Search for the cell housing the specified text and yield its (X, Y) center coordinate. 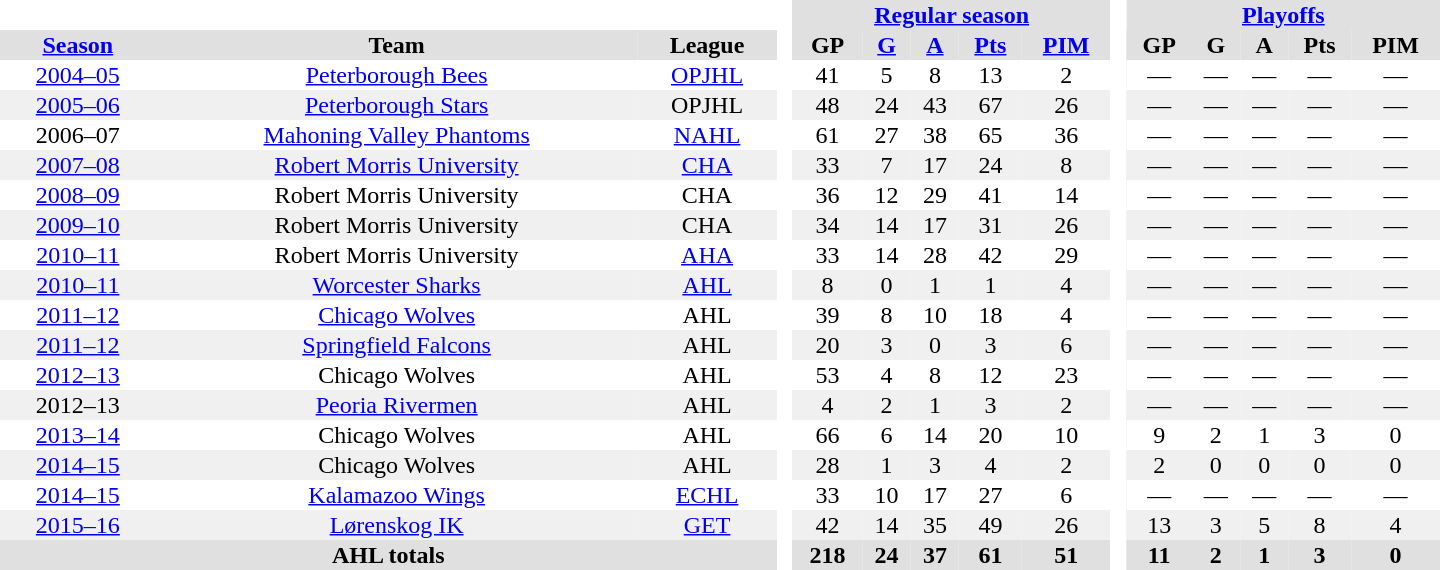
23 (1066, 375)
GET (708, 525)
Springfield Falcons (397, 345)
11 (1160, 555)
2013–14 (78, 435)
Kalamazoo Wings (397, 495)
51 (1066, 555)
2007–08 (78, 165)
Peterborough Bees (397, 75)
2006–07 (78, 135)
Peterborough Stars (397, 105)
2004–05 (78, 75)
League (708, 45)
Playoffs (1284, 15)
49 (990, 525)
Season (78, 45)
NAHL (708, 135)
65 (990, 135)
53 (828, 375)
Worcester Sharks (397, 285)
67 (990, 105)
9 (1160, 435)
38 (935, 135)
2008–09 (78, 195)
66 (828, 435)
31 (990, 225)
ECHL (708, 495)
AHL totals (388, 555)
18 (990, 315)
34 (828, 225)
37 (935, 555)
218 (828, 555)
Mahoning Valley Phantoms (397, 135)
AHA (708, 255)
2005–06 (78, 105)
Team (397, 45)
2015–16 (78, 525)
Peoria Rivermen (397, 405)
48 (828, 105)
39 (828, 315)
Lørenskog IK (397, 525)
35 (935, 525)
43 (935, 105)
2009–10 (78, 225)
Regular season (952, 15)
7 (886, 165)
